Capture the cell that displays the provided text and extract its [X, Y] central coordinate. 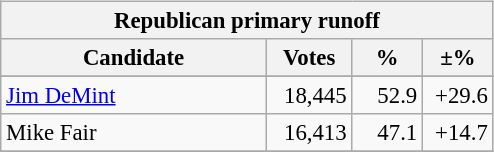
Republican primary runoff [247, 21]
18,445 [309, 96]
Candidate [134, 58]
Mike Fair [134, 133]
±% [458, 58]
+29.6 [458, 96]
% [388, 58]
47.1 [388, 133]
+14.7 [458, 133]
Jim DeMint [134, 96]
52.9 [388, 96]
16,413 [309, 133]
Votes [309, 58]
